Scan for the cell matching the given text and deliver its [X, Y] coordinate at center. 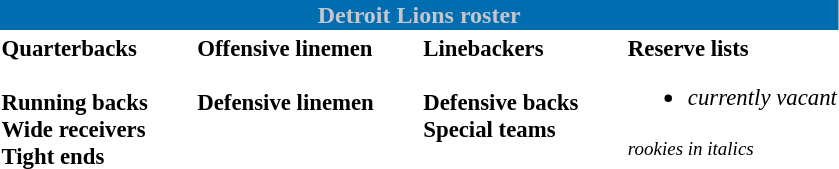
Detroit Lions roster [419, 15]
